From the cell containing the given text, extract its center point as [x, y] coordinate. 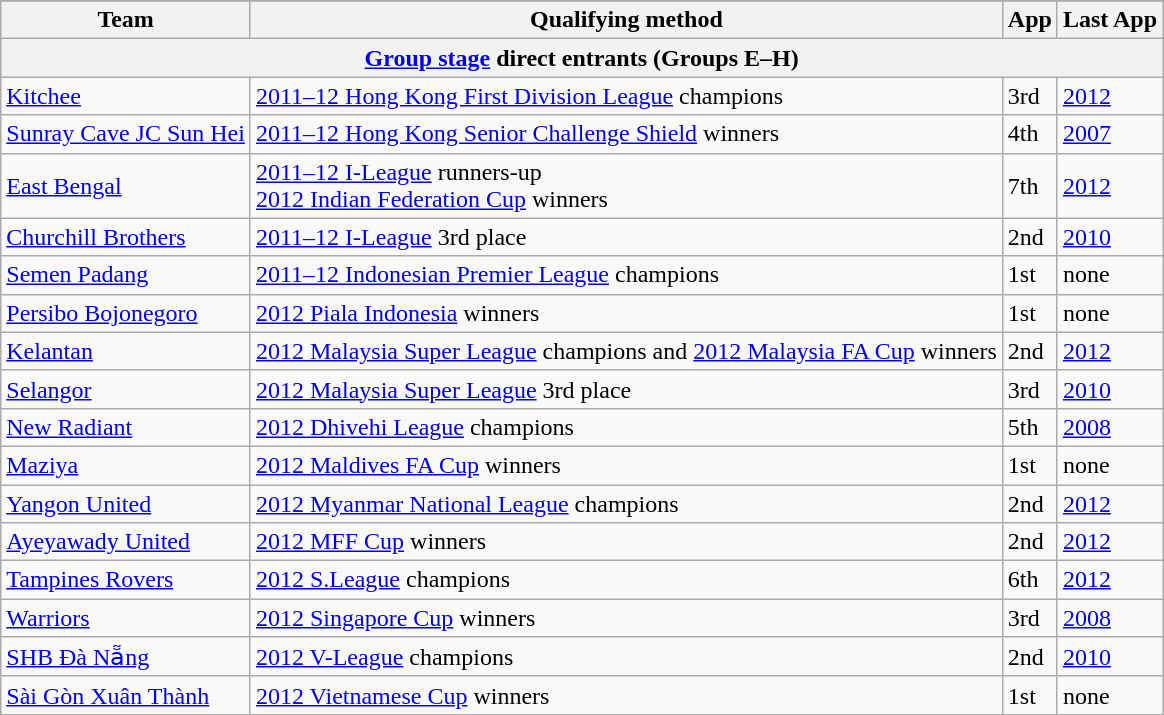
2011–12 I-League 3rd place [626, 237]
2012 Piala Indonesia winners [626, 313]
Maziya [126, 465]
Sunray Cave JC Sun Hei [126, 134]
East Bengal [126, 186]
Churchill Brothers [126, 237]
Ayeyawady United [126, 542]
2012 Vietnamese Cup winners [626, 695]
2012 S.League champions [626, 580]
2012 Malaysia Super League 3rd place [626, 389]
SHB Đà Nẵng [126, 657]
2011–12 I-League runners-up2012 Indian Federation Cup winners [626, 186]
App [1030, 20]
2012 Dhivehi League champions [626, 427]
2007 [1110, 134]
Team [126, 20]
2012 V-League champions [626, 657]
Yangon United [126, 503]
2012 Maldives FA Cup winners [626, 465]
2012 Singapore Cup winners [626, 618]
Qualifying method [626, 20]
4th [1030, 134]
Last App [1110, 20]
7th [1030, 186]
2012 Malaysia Super League champions and 2012 Malaysia FA Cup winners [626, 351]
Tampines Rovers [126, 580]
Warriors [126, 618]
Sài Gòn Xuân Thành [126, 695]
2011–12 Indonesian Premier League champions [626, 275]
2012 MFF Cup winners [626, 542]
Selangor [126, 389]
6th [1030, 580]
2011–12 Hong Kong First Division League champions [626, 96]
5th [1030, 427]
New Radiant [126, 427]
2012 Myanmar National League champions [626, 503]
Group stage direct entrants (Groups E–H) [582, 58]
Persibo Bojonegoro [126, 313]
Kelantan [126, 351]
Kitchee [126, 96]
Semen Padang [126, 275]
2011–12 Hong Kong Senior Challenge Shield winners [626, 134]
